Extract the (X, Y) coordinate from the center of the cell holding the provided text.  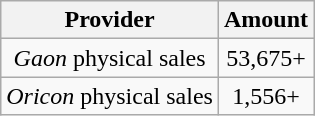
53,675+ (266, 58)
Amount (266, 20)
Gaon physical sales (110, 58)
Oricon physical sales (110, 96)
Provider (110, 20)
1,556+ (266, 96)
